Identify which cell holds the provided text, then report its (X, Y) central coordinate. 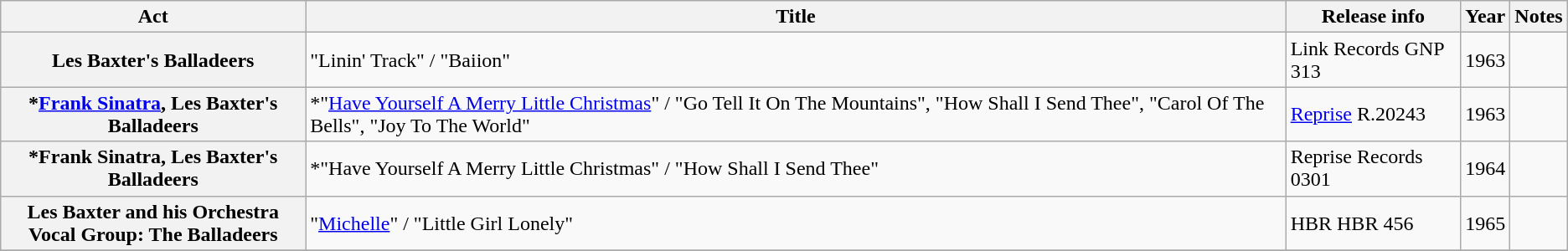
Reprise Records 0301 (1374, 169)
Act (153, 17)
*"Have Yourself A Merry Little Christmas" / "Go Tell It On The Mountains", "How Shall I Send Thee", "Carol Of The Bells", "Joy To The World" (796, 114)
Reprise R.20243 (1374, 114)
Link Records GNP 313 (1374, 60)
Title (796, 17)
Les Baxter's Balladeers (153, 60)
*"Have Yourself A Merry Little Christmas" / "How Shall I Send Thee" (796, 169)
Release info (1374, 17)
Les Baxter and his OrchestraVocal Group: The Balladeers (153, 223)
HBR HBR 456 (1374, 223)
1964 (1486, 169)
"Michelle" / "Little Girl Lonely" (796, 223)
"Linin' Track" / "Baiion" (796, 60)
Notes (1539, 17)
Year (1486, 17)
1965 (1486, 223)
